Pinpoint the cell where the given text exists, returning its [X, Y] midpoint coordinate. 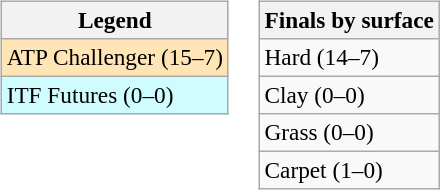
Carpet (1–0) [349, 171]
Clay (0–0) [349, 95]
ATP Challenger (15–7) [114, 57]
Finals by surface [349, 20]
Hard (14–7) [349, 57]
ITF Futures (0–0) [114, 95]
Grass (0–0) [349, 133]
Legend [114, 20]
